Determine the (X, Y) coordinate at the center of the cell enclosing the given text.  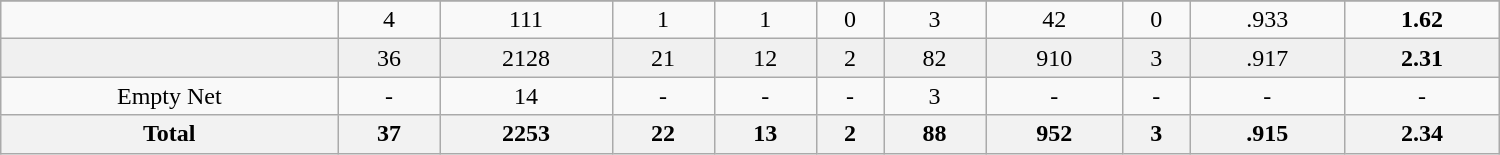
12 (765, 58)
111 (526, 20)
37 (389, 134)
.915 (1268, 134)
.917 (1268, 58)
910 (1054, 58)
.933 (1268, 20)
36 (389, 58)
952 (1054, 134)
13 (765, 134)
4 (389, 20)
2128 (526, 58)
82 (935, 58)
2253 (526, 134)
14 (526, 96)
2.34 (1422, 134)
42 (1054, 20)
2.31 (1422, 58)
1.62 (1422, 20)
21 (663, 58)
Empty Net (170, 96)
22 (663, 134)
Total (170, 134)
88 (935, 134)
